Extract the [x, y] coordinate from the center of the cell holding the provided text.  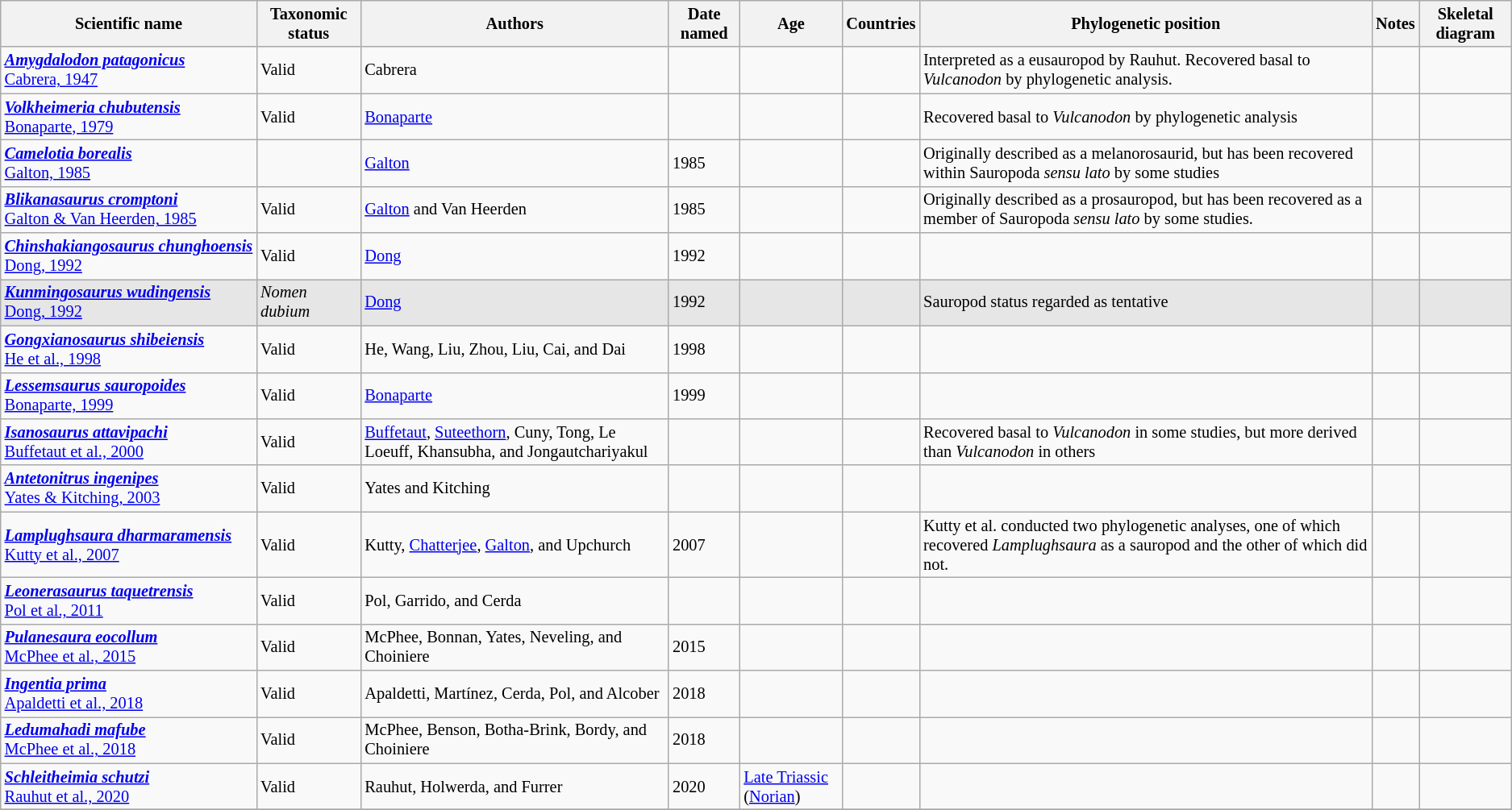
Age [790, 23]
Skeletal diagram [1466, 23]
Galton [514, 163]
1998 [704, 349]
Gongxianosaurus shibeiensisHe et al., 1998 [129, 349]
Notes [1395, 23]
Ledumahadi mafubeMcPhee et al., 2018 [129, 740]
Recovered basal to Vulcanodon by phylogenetic analysis [1145, 117]
Lessemsaurus sauropoidesBonaparte, 1999 [129, 396]
He, Wang, Liu, Zhou, Liu, Cai, and Dai [514, 349]
Isanosaurus attavipachiBuffetaut et al., 2000 [129, 442]
Taxonomic status [308, 23]
2015 [704, 647]
Schleitheimia schutziRauhut et al., 2020 [129, 787]
Originally described as a prosauropod, but has been recovered as a member of Sauropoda sensu lato by some studies. [1145, 210]
Pol, Garrido, and Cerda [514, 600]
McPhee, Benson, Botha-Brink, Bordy, and Choiniere [514, 740]
Leonerasaurus taquetrensisPol et al., 2011 [129, 600]
Kutty, Chatterjee, Galton, and Upchurch [514, 545]
Volkheimeria chubutensisBonaparte, 1979 [129, 117]
Yates and Kitching [514, 488]
Lamplughsaura dharmaramensisKutty et al., 2007 [129, 545]
Blikanasaurus cromptoniGalton & Van Heerden, 1985 [129, 210]
Amygdalodon patagonicusCabrera, 1947 [129, 70]
Buffetaut, Suteethorn, Cuny, Tong, Le Loeuff, Khansubha, and Jongautchariyakul [514, 442]
Antetonitrus ingenipesYates & Kitching, 2003 [129, 488]
Rauhut, Holwerda, and Furrer [514, 787]
Authors [514, 23]
Originally described as a melanorosaurid, but has been recovered within Sauropoda sensu lato by some studies [1145, 163]
Galton and Van Heerden [514, 210]
Ingentia primaApaldetti et al., 2018 [129, 694]
Camelotia borealisGalton, 1985 [129, 163]
1999 [704, 396]
Kutty et al. conducted two phylogenetic analyses, one of which recovered Lamplughsaura as a sauropod and the other of which did not. [1145, 545]
2007 [704, 545]
Recovered basal to Vulcanodon in some studies, but more derived than Vulcanodon in others [1145, 442]
Scientific name [129, 23]
Nomen dubium [308, 302]
Late Triassic (Norian) [790, 787]
Kunmingosaurus wudingensisDong, 1992 [129, 302]
Pulanesaura eocollumMcPhee et al., 2015 [129, 647]
Chinshakiangosaurus chunghoensisDong, 1992 [129, 256]
Countries [881, 23]
Apaldetti, Martínez, Cerda, Pol, and Alcober [514, 694]
Interpreted as a eusauropod by Rauhut. Recovered basal to Vulcanodon by phylogenetic analysis. [1145, 70]
Sauropod status regarded as tentative [1145, 302]
Cabrera [514, 70]
Date named [704, 23]
McPhee, Bonnan, Yates, Neveling, and Choiniere [514, 647]
Phylogenetic position [1145, 23]
2020 [704, 787]
